Find where the given text appears and provide that cell's center as [x, y] coordinate. 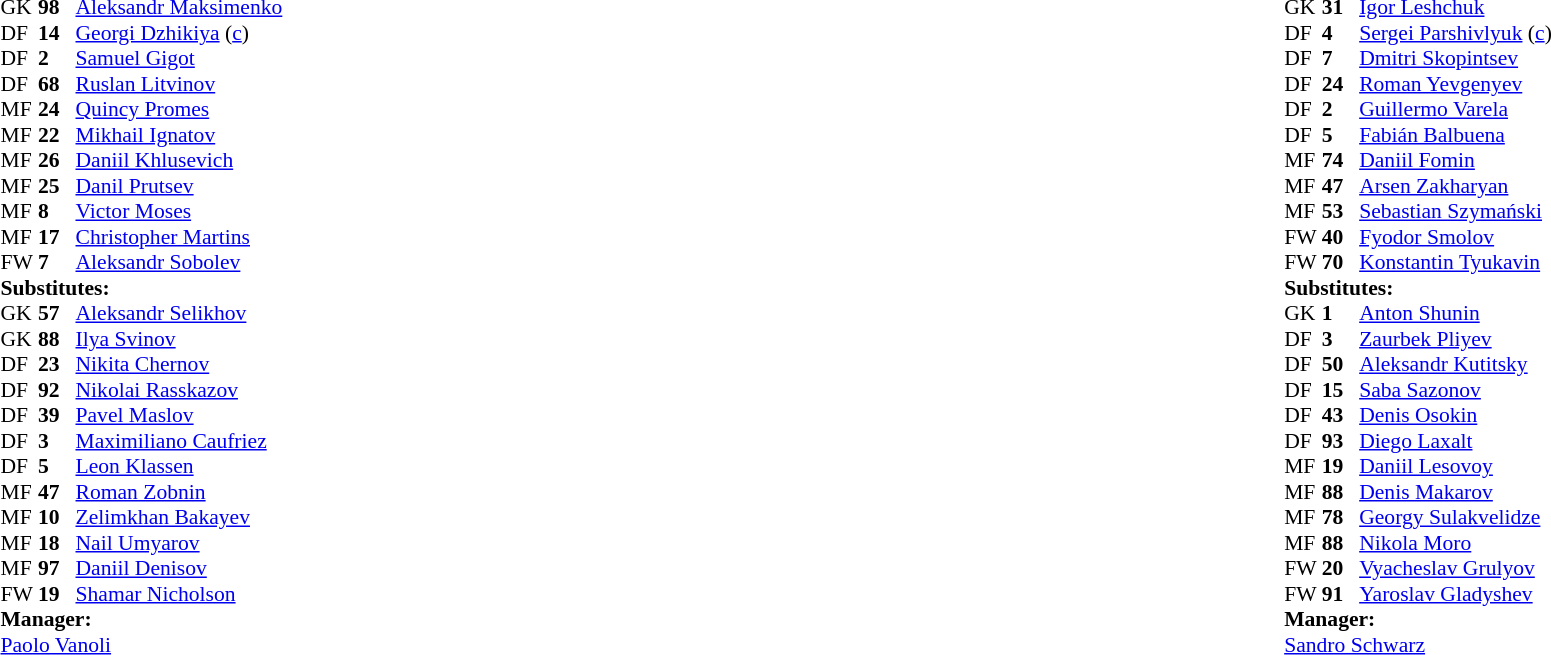
70 [1341, 263]
Danil Prutsev [180, 186]
Substitutes: [141, 288]
Ruslan Litvinov [180, 84]
43 [1341, 415]
Leon Klassen [180, 467]
1 [1341, 313]
Nikita Chernov [180, 365]
Aleksandr Selikhov [180, 313]
Daniil Khlusevich [180, 161]
Zelimkhan Bakayev [180, 517]
92 [57, 390]
17 [57, 237]
97 [57, 569]
26 [57, 161]
Ilya Svinov [180, 339]
15 [1341, 390]
Georgi Dzhikiya (c) [180, 33]
50 [1341, 365]
39 [57, 415]
10 [57, 517]
Aleksandr Sobolev [180, 263]
57 [57, 313]
Nikolai Rasskazov [180, 390]
Shamar Nicholson [180, 594]
Nail Umyarov [180, 543]
Pavel Maslov [180, 415]
53 [1341, 211]
68 [57, 84]
Christopher Martins [180, 237]
25 [57, 186]
Maximiliano Caufriez [180, 441]
22 [57, 135]
Daniil Denisov [180, 569]
20 [1341, 569]
Mikhail Ignatov [180, 135]
40 [1341, 237]
8 [57, 211]
91 [1341, 594]
14 [57, 33]
Quincy Promes [180, 109]
23 [57, 365]
74 [1341, 161]
Samuel Gigot [180, 59]
4 [1341, 33]
Roman Zobnin [180, 492]
Victor Moses [180, 211]
Manager: [141, 619]
93 [1341, 441]
78 [1341, 517]
18 [57, 543]
